Pinpoint the cell where the given text exists, returning its (X, Y) midpoint coordinate. 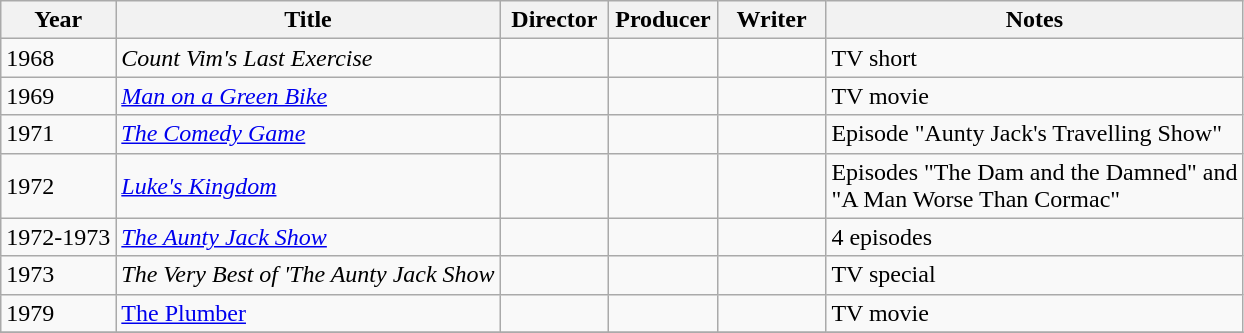
Notes (1034, 20)
1969 (58, 96)
Count Vim's Last Exercise (308, 58)
1973 (58, 275)
Title (308, 20)
1971 (58, 134)
1972-1973 (58, 237)
The Plumber (308, 313)
The Very Best of 'The Aunty Jack Show (308, 275)
Episode "Aunty Jack's Travelling Show" (1034, 134)
TV special (1034, 275)
1968 (58, 58)
Director (554, 20)
Man on a Green Bike (308, 96)
Luke's Kingdom (308, 186)
1979 (58, 313)
Episodes "The Dam and the Damned" and"A Man Worse Than Cormac" (1034, 186)
4 episodes (1034, 237)
Producer (664, 20)
TV short (1034, 58)
Year (58, 20)
The Aunty Jack Show (308, 237)
Writer (772, 20)
1972 (58, 186)
The Comedy Game (308, 134)
